From the cell containing the given text, extract its center point as [X, Y] coordinate. 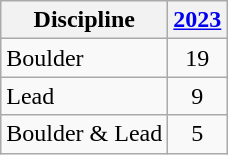
9 [198, 96]
Boulder & Lead [84, 134]
Boulder [84, 58]
5 [198, 134]
19 [198, 58]
2023 [198, 20]
Lead [84, 96]
Discipline [84, 20]
